Locate the cell with the specified text and output its (X, Y) center coordinate. 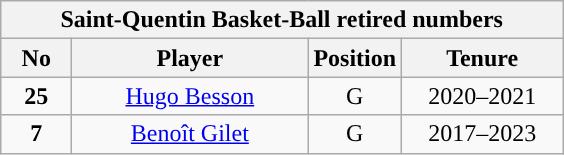
2020–2021 (482, 96)
Saint-Quentin Basket-Ball retired numbers (282, 20)
Hugo Besson (190, 96)
25 (36, 96)
7 (36, 134)
Position (355, 58)
Player (190, 58)
No (36, 58)
Tenure (482, 58)
Benoît Gilet (190, 134)
2017–2023 (482, 134)
